From the cell containing the given text, extract its center point as (X, Y) coordinate. 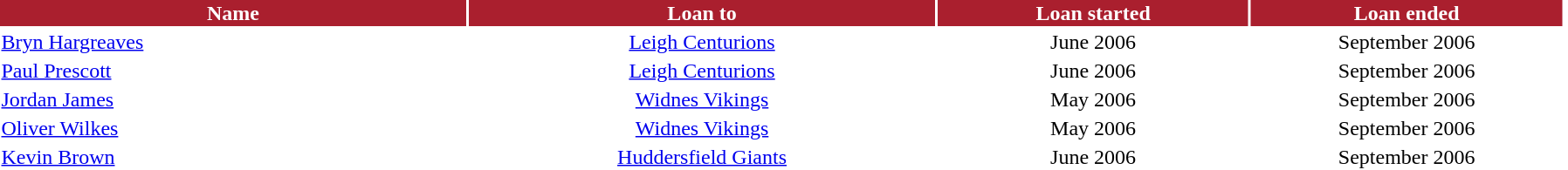
Name (233, 13)
Loan to (702, 13)
Loan started (1093, 13)
Kevin Brown (233, 157)
Jordan James (233, 99)
Oliver Wilkes (233, 128)
Bryn Hargreaves (233, 42)
Paul Prescott (233, 71)
Loan ended (1406, 13)
Huddersfield Giants (702, 157)
